Provide the (X, Y) coordinate of the cell's center where the given text is located.  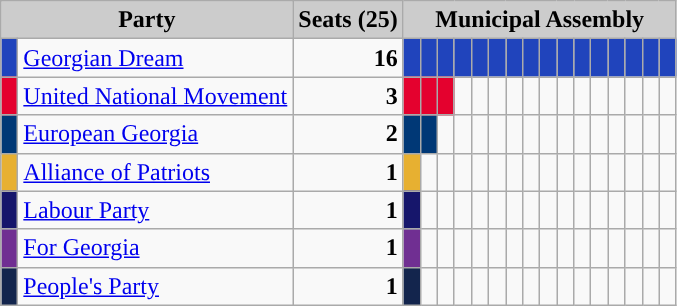
Alliance of Patriots (156, 172)
For Georgia (156, 248)
Georgian Dream (156, 58)
Seats (25) (348, 20)
Party (147, 20)
3 (348, 96)
Labour Party (156, 210)
United National Movement (156, 96)
European Georgia (156, 134)
2 (348, 134)
Municipal Assembly (540, 20)
People's Party (156, 286)
16 (348, 58)
